Provide the (X, Y) coordinate of the cell's center where the given text is located.  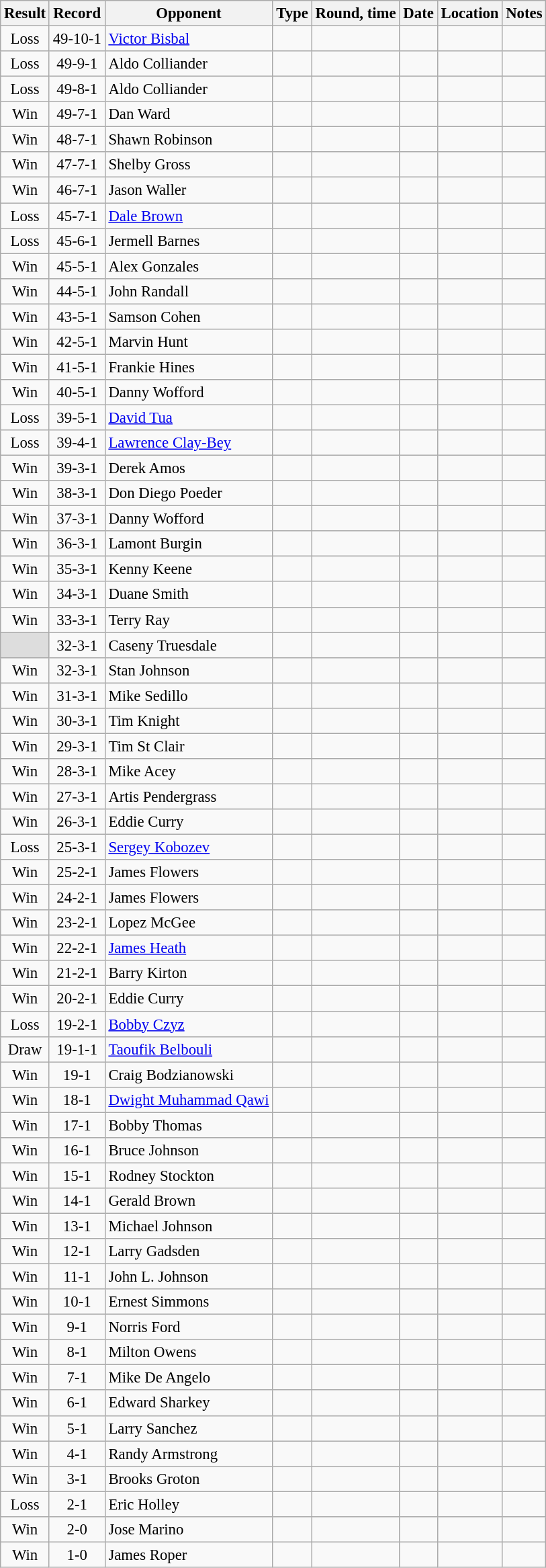
Brooks Groton (189, 1479)
Lawrence Clay-Bey (189, 443)
Type (292, 13)
Caseny Truesdale (189, 645)
29-3-1 (77, 746)
Draw (26, 1049)
27-3-1 (77, 796)
10-1 (77, 1302)
Bobby Thomas (189, 1125)
44-5-1 (77, 291)
Eric Holley (189, 1504)
39-4-1 (77, 443)
1-0 (77, 1555)
31-3-1 (77, 696)
19-1 (77, 1075)
Frankie Hines (189, 367)
24-2-1 (77, 898)
20-2-1 (77, 999)
6-1 (77, 1403)
36-3-1 (77, 544)
Sergey Kobozev (189, 848)
Kenny Keene (189, 569)
25-3-1 (77, 848)
Jermell Barnes (189, 241)
Jason Waller (189, 190)
25-2-1 (77, 872)
Terry Ray (189, 620)
41-5-1 (77, 367)
39-5-1 (77, 417)
2-0 (77, 1530)
28-3-1 (77, 772)
19-1-1 (77, 1049)
5-1 (77, 1428)
Opponent (189, 13)
Alex Gonzales (189, 266)
Michael Johnson (189, 1226)
48-7-1 (77, 140)
Jose Marino (189, 1530)
26-3-1 (77, 822)
16-1 (77, 1151)
14-1 (77, 1201)
49-7-1 (77, 114)
Location (470, 13)
12-1 (77, 1251)
3-1 (77, 1479)
19-2-1 (77, 1024)
James Roper (189, 1555)
40-5-1 (77, 393)
42-5-1 (77, 342)
Craig Bodzianowski (189, 1075)
Dan Ward (189, 114)
David Tua (189, 417)
Edward Sharkey (189, 1403)
Barry Kirton (189, 974)
13-1 (77, 1226)
45-5-1 (77, 266)
Milton Owens (189, 1352)
Bruce Johnson (189, 1151)
Tim St Clair (189, 746)
9-1 (77, 1327)
Notes (524, 13)
49-8-1 (77, 89)
Lamont Burgin (189, 544)
Date (418, 13)
Larry Sanchez (189, 1428)
15-1 (77, 1175)
46-7-1 (77, 190)
33-3-1 (77, 620)
Duane Smith (189, 595)
47-7-1 (77, 165)
38-3-1 (77, 493)
Marvin Hunt (189, 342)
Rodney Stockton (189, 1175)
Gerald Brown (189, 1201)
49-9-1 (77, 64)
Result (26, 13)
Round, time (356, 13)
30-3-1 (77, 721)
Ernest Simmons (189, 1302)
22-2-1 (77, 948)
Randy Armstrong (189, 1454)
John Randall (189, 291)
Norris Ford (189, 1327)
Lopez McGee (189, 923)
7-1 (77, 1378)
23-2-1 (77, 923)
Taoufik Belbouli (189, 1049)
Stan Johnson (189, 670)
Shawn Robinson (189, 140)
18-1 (77, 1100)
Dwight Muhammad Qawi (189, 1100)
Derek Amos (189, 468)
35-3-1 (77, 569)
2-1 (77, 1504)
Mike Acey (189, 772)
17-1 (77, 1125)
James Heath (189, 948)
Bobby Czyz (189, 1024)
39-3-1 (77, 468)
Victor Bisbal (189, 39)
49-10-1 (77, 39)
45-6-1 (77, 241)
21-2-1 (77, 974)
43-5-1 (77, 317)
45-7-1 (77, 216)
11-1 (77, 1277)
Mike De Angelo (189, 1378)
John L. Johnson (189, 1277)
Artis Pendergrass (189, 796)
8-1 (77, 1352)
Tim Knight (189, 721)
Shelby Gross (189, 165)
Samson Cohen (189, 317)
4-1 (77, 1454)
Larry Gadsden (189, 1251)
Don Diego Poeder (189, 493)
Mike Sedillo (189, 696)
Record (77, 13)
34-3-1 (77, 595)
37-3-1 (77, 519)
Dale Brown (189, 216)
